Return (X, Y) of the center of cell containing provided text 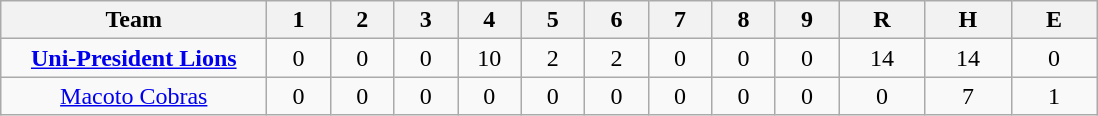
Macoto Cobras (134, 96)
R (882, 20)
Team (134, 20)
10 (490, 58)
H (968, 20)
8 (744, 20)
E (1054, 20)
3 (426, 20)
9 (807, 20)
Uni-President Lions (134, 58)
5 (553, 20)
4 (490, 20)
6 (617, 20)
